Determine the [x, y] coordinate at the center of the cell enclosing the given text.  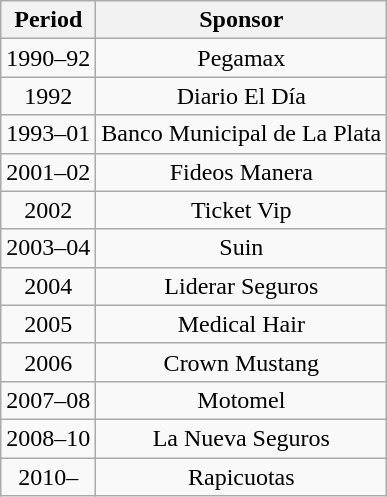
2002 [48, 210]
Motomel [242, 400]
1992 [48, 96]
Fideos Manera [242, 172]
La Nueva Seguros [242, 438]
Ticket Vip [242, 210]
2007–08 [48, 400]
2006 [48, 362]
Suin [242, 248]
1990–92 [48, 58]
Period [48, 20]
2008–10 [48, 438]
2001–02 [48, 172]
Pegamax [242, 58]
2003–04 [48, 248]
Banco Municipal de La Plata [242, 134]
Diario El Día [242, 96]
2004 [48, 286]
Crown Mustang [242, 362]
2005 [48, 324]
Rapicuotas [242, 477]
2010– [48, 477]
Sponsor [242, 20]
Liderar Seguros [242, 286]
Medical Hair [242, 324]
1993–01 [48, 134]
